Locate the cell with the specified text and output its [X, Y] center coordinate. 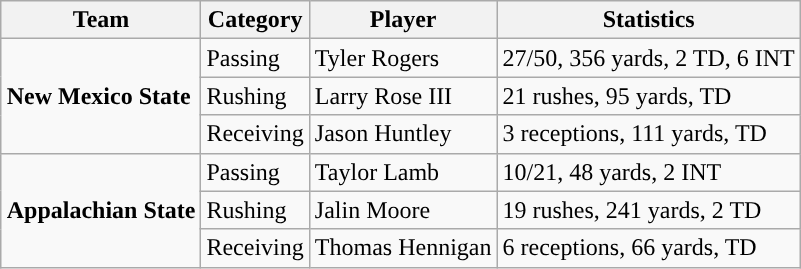
Category [255, 20]
10/21, 48 yards, 2 INT [648, 172]
New Mexico State [101, 96]
Tyler Rogers [403, 58]
Jason Huntley [403, 134]
Jalin Moore [403, 210]
21 rushes, 95 yards, TD [648, 96]
Player [403, 20]
27/50, 356 yards, 2 TD, 6 INT [648, 58]
3 receptions, 111 yards, TD [648, 134]
Appalachian State [101, 210]
6 receptions, 66 yards, TD [648, 248]
Statistics [648, 20]
Larry Rose III [403, 96]
Team [101, 20]
19 rushes, 241 yards, 2 TD [648, 210]
Thomas Hennigan [403, 248]
Taylor Lamb [403, 172]
